Provide the [X, Y] coordinate of the cell's center where the given text is located.  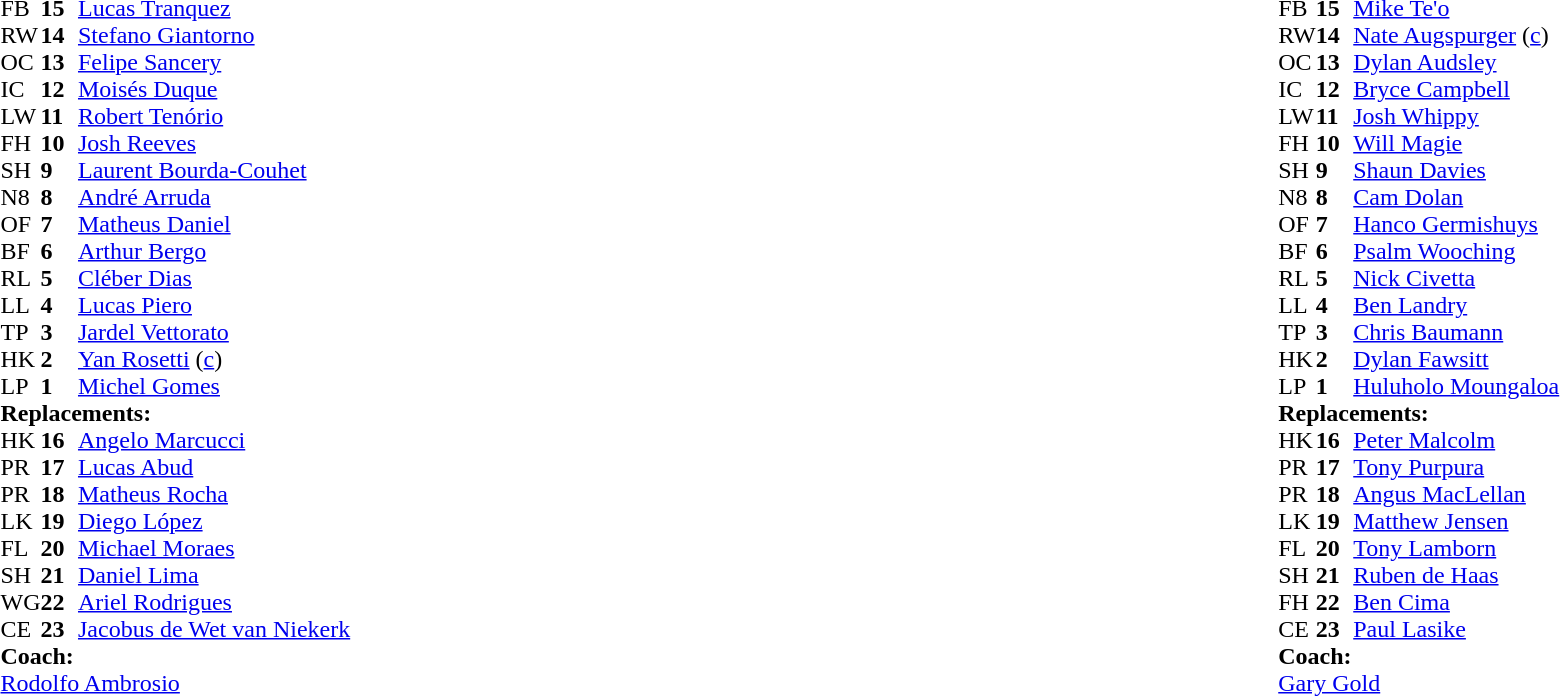
Psalm Wooching [1456, 252]
Ben Landry [1456, 306]
Will Magie [1456, 144]
Felipe Sancery [214, 62]
Robert Tenório [214, 116]
Tony Purpura [1456, 468]
Cam Dolan [1456, 198]
Jardel Vettorato [214, 332]
Ruben de Haas [1456, 576]
Huluholo Moungaloa [1456, 386]
Michel Gomes [214, 386]
Josh Reeves [214, 144]
Nate Augspurger (c) [1456, 36]
Matheus Daniel [214, 224]
Arthur Bergo [214, 252]
Paul Lasike [1456, 630]
Dylan Audsley [1456, 62]
Dylan Fawsitt [1456, 360]
Bryce Campbell [1456, 90]
Lucas Abud [214, 468]
Tony Lamborn [1456, 548]
Matthew Jensen [1456, 522]
Josh Whippy [1456, 116]
Michael Moraes [214, 548]
Peter Malcolm [1456, 440]
Ariel Rodrigues [214, 602]
Yan Rosetti (c) [214, 360]
Matheus Rocha [214, 494]
Stefano Giantorno [214, 36]
Hanco Germishuys [1456, 224]
Diego López [214, 522]
Ben Cima [1456, 602]
Daniel Lima [214, 576]
Laurent Bourda-Couhet [214, 170]
WG [20, 602]
Angelo Marcucci [214, 440]
Chris Baumann [1456, 332]
André Arruda [214, 198]
Nick Civetta [1456, 278]
Angus MacLellan [1456, 494]
Lucas Piero [214, 306]
Moisés Duque [214, 90]
Shaun Davies [1456, 170]
Jacobus de Wet van Niekerk [214, 630]
Cléber Dias [214, 278]
